Identify which cell holds the provided text, then report its (X, Y) central coordinate. 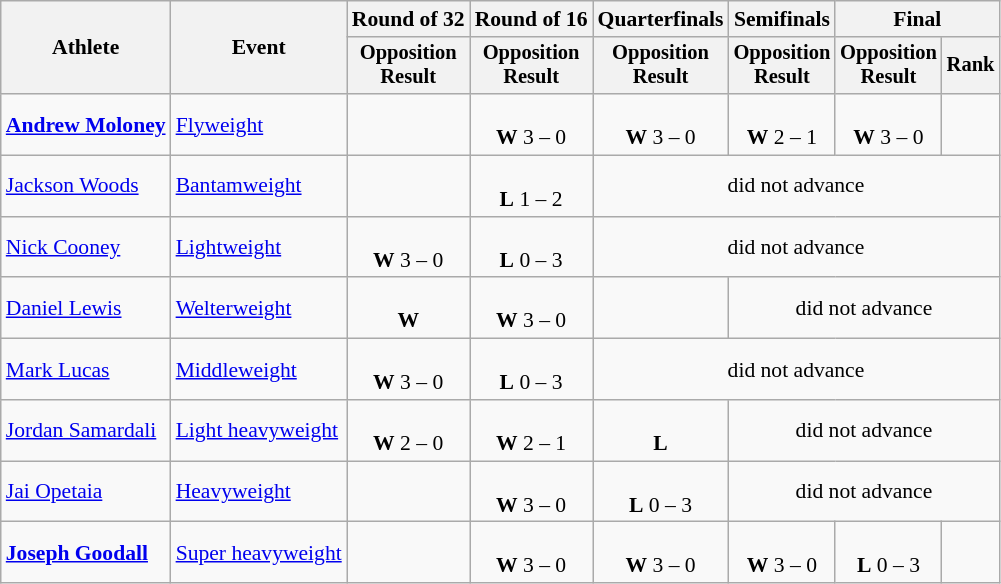
Semifinals (782, 19)
Welterweight (259, 308)
Super heavyweight (259, 552)
Round of 32 (408, 19)
Round of 16 (532, 19)
L 1 – 2 (532, 186)
Quarterfinals (661, 19)
Bantamweight (259, 186)
W 2 – 0 (408, 430)
Flyweight (259, 124)
Joseph Goodall (86, 552)
W (408, 308)
Athlete (86, 48)
Daniel Lewis (86, 308)
Andrew Moloney (86, 124)
Lightweight (259, 248)
Light heavyweight (259, 430)
Middleweight (259, 370)
Mark Lucas (86, 370)
Jai Opetaia (86, 492)
Nick Cooney (86, 248)
Heavyweight (259, 492)
L (661, 430)
Event (259, 48)
Jackson Woods (86, 186)
Rank (971, 66)
Jordan Samardali (86, 430)
Final (917, 19)
